Locate the cell with the specified text and output its [x, y] center coordinate. 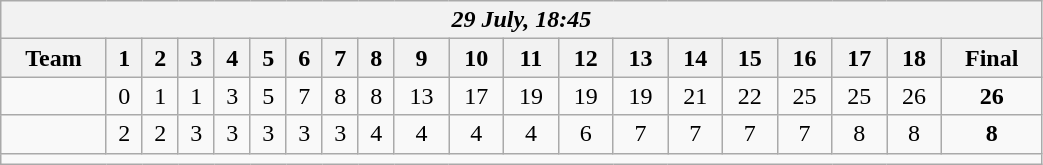
9 [422, 58]
15 [750, 58]
10 [476, 58]
16 [804, 58]
Team [54, 58]
21 [696, 96]
14 [696, 58]
22 [750, 96]
11 [532, 58]
Final [992, 58]
29 July, 18:45 [522, 20]
18 [914, 58]
12 [586, 58]
0 [124, 96]
